Locate the cell with the specified text and output its (x, y) center coordinate. 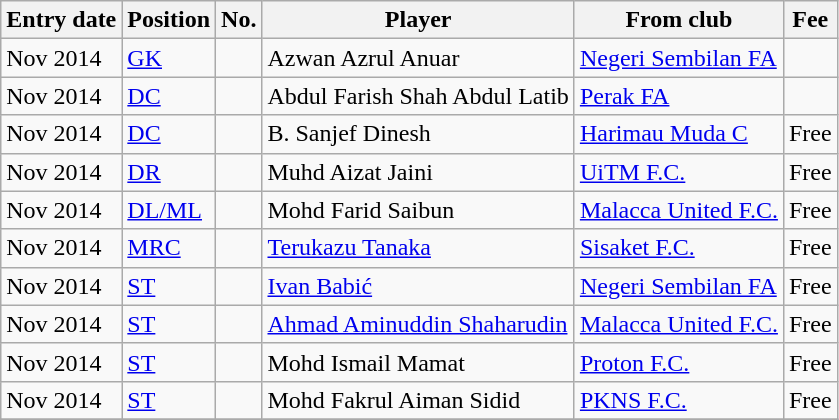
Fee (810, 20)
No. (239, 20)
Entry date (62, 20)
Azwan Azrul Anuar (418, 58)
DR (169, 172)
Mohd Farid Saibun (418, 210)
Mohd Fakrul Aiman Sidid (418, 400)
DL/ML (169, 210)
UiTM F.C. (678, 172)
Player (418, 20)
B. Sanjef Dinesh (418, 134)
Proton F.C. (678, 362)
Sisaket F.C. (678, 248)
MRC (169, 248)
PKNS F.C. (678, 400)
From club (678, 20)
Mohd Ismail Mamat (418, 362)
Perak FA (678, 96)
Ahmad Aminuddin Shaharudin (418, 324)
Muhd Aizat Jaini (418, 172)
Ivan Babić (418, 286)
Harimau Muda C (678, 134)
Position (169, 20)
GK (169, 58)
Terukazu Tanaka (418, 248)
Abdul Farish Shah Abdul Latib (418, 96)
